Scan for the cell matching the given text and deliver its [X, Y] coordinate at center. 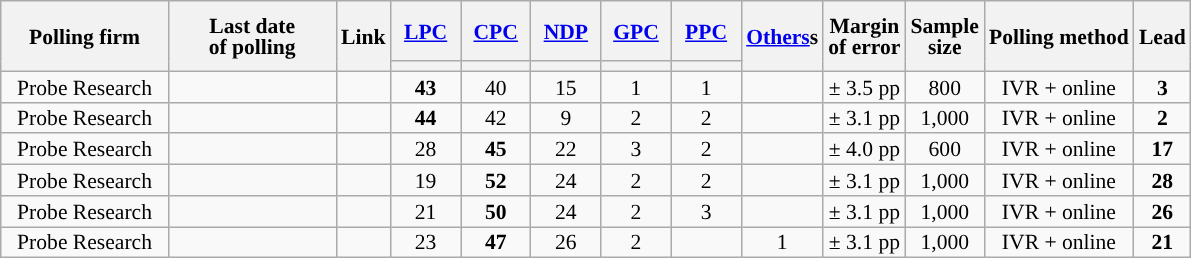
23 [426, 242]
Lead [1162, 36]
Marginof error [864, 36]
44 [426, 118]
22 [566, 150]
PPC [706, 31]
800 [945, 86]
19 [426, 180]
Samplesize [945, 36]
52 [496, 180]
50 [496, 212]
17 [1162, 150]
Last dateof polling [252, 36]
± 4.0 pp [864, 150]
15 [566, 86]
40 [496, 86]
Otherss [782, 36]
43 [426, 86]
47 [496, 242]
± 3.5 pp [864, 86]
Polling firm [85, 36]
45 [496, 150]
42 [496, 118]
9 [566, 118]
600 [945, 150]
NDP [566, 31]
CPC [496, 31]
Link [364, 36]
Polling method [1059, 36]
LPC [426, 31]
GPC [636, 31]
